Locate the cell with the specified text and output its [x, y] center coordinate. 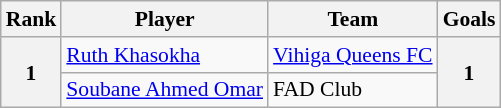
Ruth Khasokha [164, 55]
Goals [470, 19]
FAD Club [353, 90]
Rank [32, 19]
Soubane Ahmed Omar [164, 90]
Player [164, 19]
Team [353, 19]
Vihiga Queens FC [353, 55]
